From the cell containing the given text, extract its center point as [x, y] coordinate. 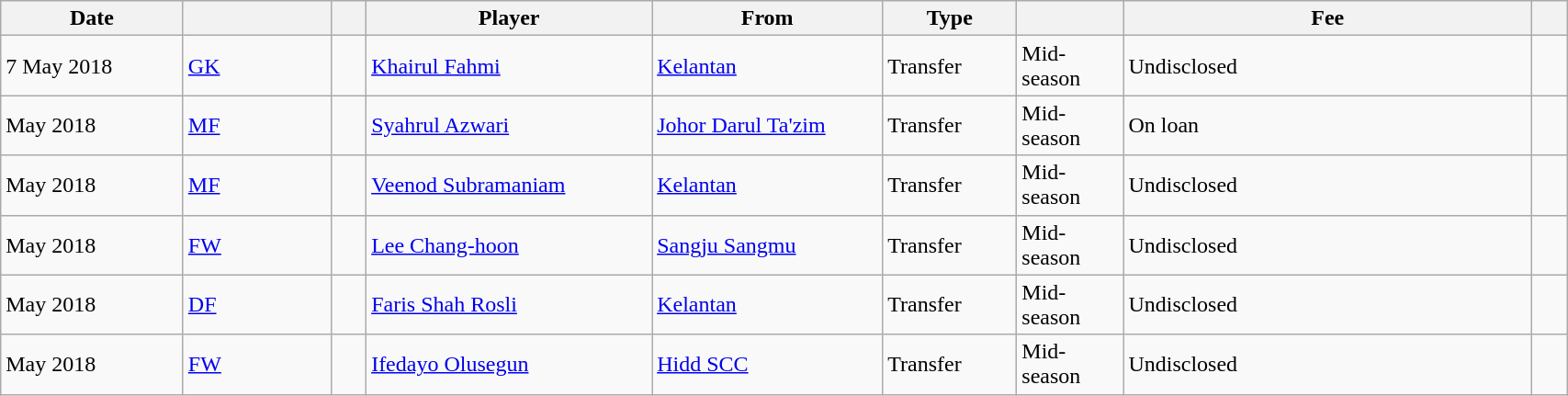
DF [257, 305]
Date [92, 18]
GK [257, 66]
Fee [1328, 18]
Syahrul Azwari [509, 125]
Veenod Subramaniam [509, 186]
Faris Shah Rosli [509, 305]
Player [509, 18]
Sangju Sangmu [768, 244]
Hidd SCC [768, 364]
Ifedayo Olusegun [509, 364]
Type [950, 18]
Lee Chang-hoon [509, 244]
Johor Darul Ta'zim [768, 125]
From [768, 18]
On loan [1328, 125]
Khairul Fahmi [509, 66]
7 May 2018 [92, 66]
